Identify which cell holds the provided text, then report its (x, y) central coordinate. 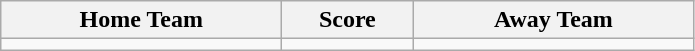
Away Team (554, 20)
Score (348, 20)
Home Team (142, 20)
